Identify which cell holds the provided text, then report its [X, Y] central coordinate. 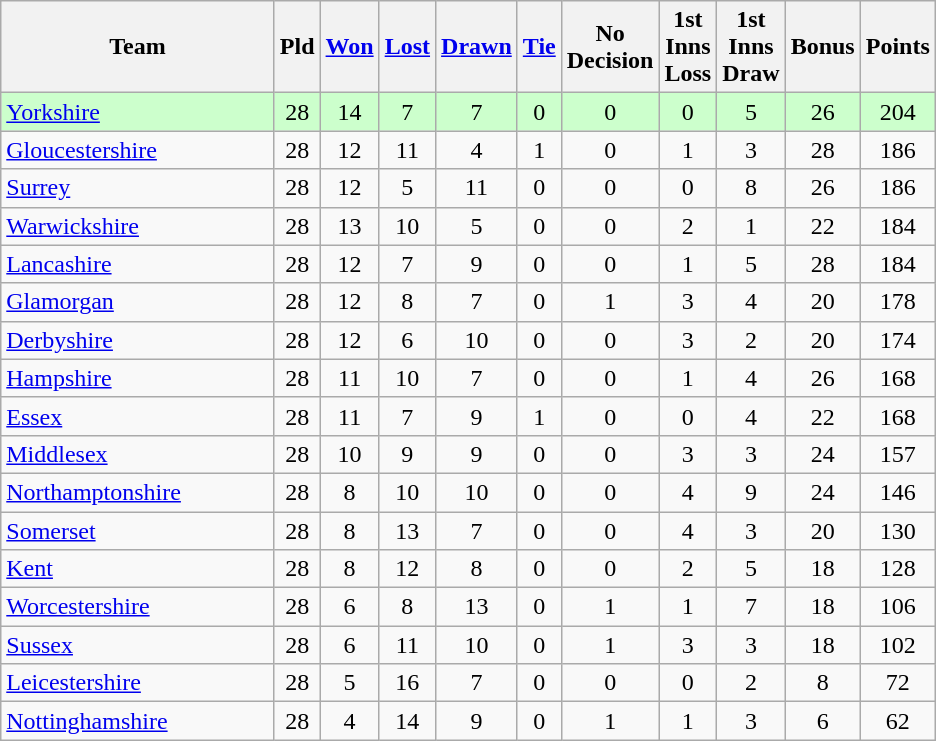
72 [898, 683]
Points [898, 47]
Pld [297, 47]
Lancashire [138, 264]
Sussex [138, 645]
Bonus [822, 47]
Warwickshire [138, 226]
Won [350, 47]
Worcestershire [138, 607]
No Decision [610, 47]
Somerset [138, 531]
1st Inns Draw [751, 47]
Nottinghamshire [138, 721]
178 [898, 302]
Surrey [138, 188]
Hampshire [138, 378]
Derbyshire [138, 340]
16 [407, 683]
Lost [407, 47]
Kent [138, 569]
Leicestershire [138, 683]
Drawn [477, 47]
174 [898, 340]
Northamptonshire [138, 492]
Gloucestershire [138, 150]
204 [898, 112]
62 [898, 721]
Glamorgan [138, 302]
1st Inns Loss [688, 47]
Yorkshire [138, 112]
157 [898, 454]
102 [898, 645]
Team [138, 47]
106 [898, 607]
Middlesex [138, 454]
146 [898, 492]
130 [898, 531]
Tie [539, 47]
128 [898, 569]
Essex [138, 416]
